Return the [x, y] coordinate for the center point of the cell that contains the specified text.  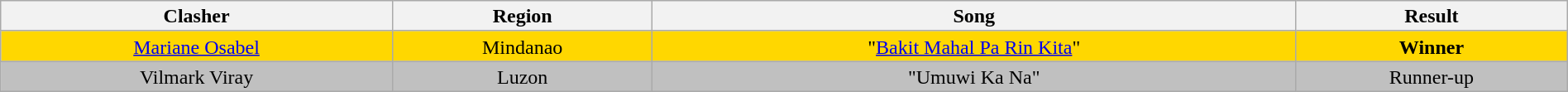
Vilmark Viray [197, 76]
Song [974, 17]
Winner [1432, 46]
"Bakit Mahal Pa Rin Kita" [974, 46]
Runner-up [1432, 76]
"Umuwi Ka Na" [974, 76]
Mindanao [523, 46]
Luzon [523, 76]
Mariane Osabel [197, 46]
Region [523, 17]
Result [1432, 17]
Clasher [197, 17]
